Return the [x, y] coordinate for the center point of the cell that contains the specified text.  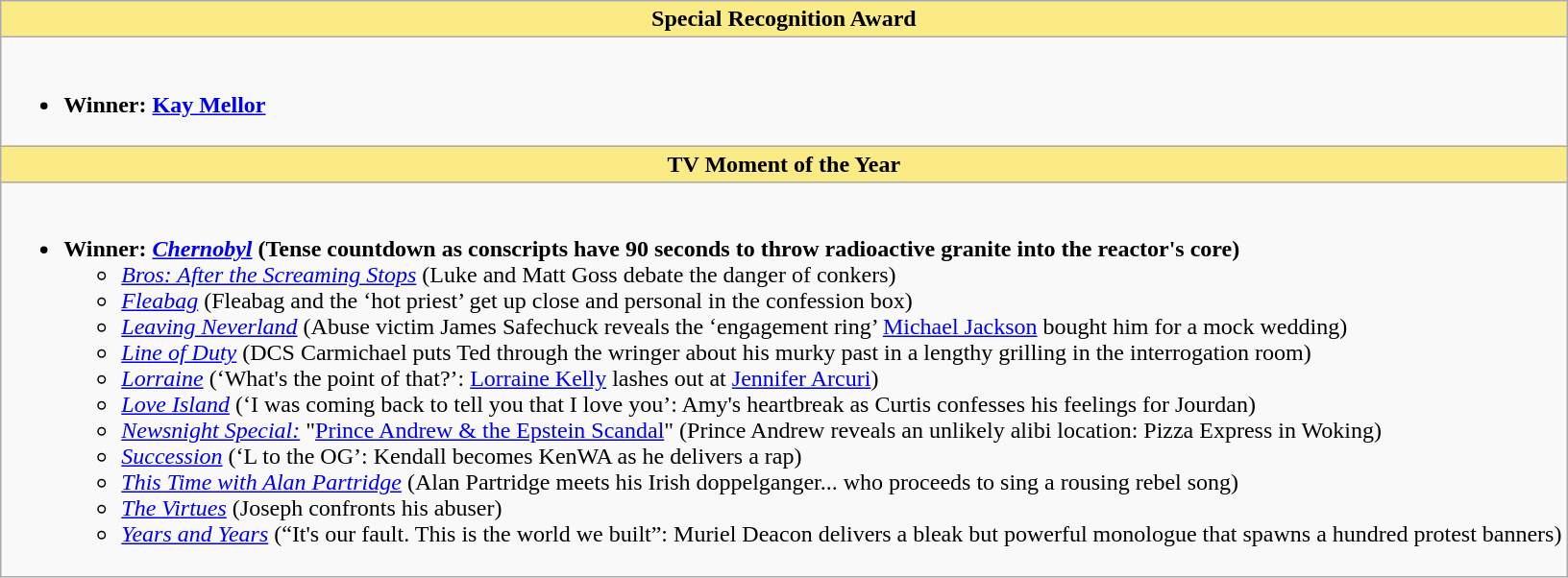
Special Recognition Award [784, 19]
Winner: Kay Mellor [784, 92]
TV Moment of the Year [784, 164]
